Identify which cell holds the provided text, then report its [x, y] central coordinate. 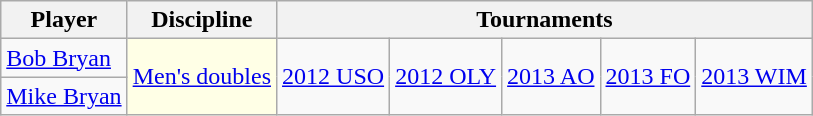
Discipline [202, 20]
2013 WIM [754, 77]
Bob Bryan [64, 58]
Player [64, 20]
Men's doubles [202, 77]
2013 FO [648, 77]
2012 OLY [446, 77]
2012 USO [334, 77]
Tournaments [545, 20]
2013 AO [551, 77]
Mike Bryan [64, 96]
